Extract the (X, Y) coordinate from the center of the cell holding the provided text.  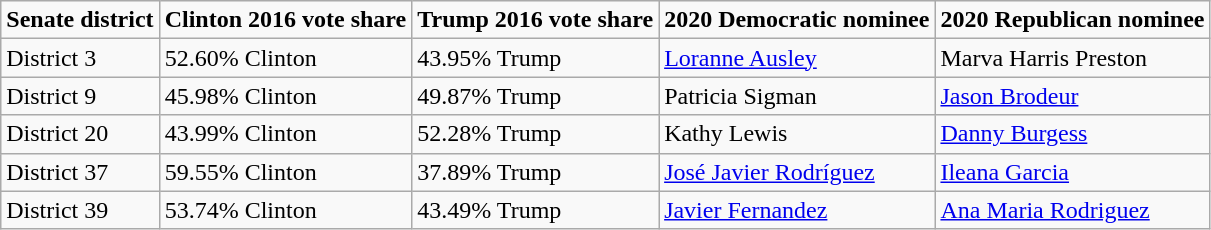
Jason Brodeur (1072, 96)
49.87% Trump (536, 96)
Marva Harris Preston (1072, 58)
Patricia Sigman (797, 96)
2020 Republican nominee (1072, 20)
Danny Burgess (1072, 134)
Ileana Garcia (1072, 172)
Kathy Lewis (797, 134)
43.95% Trump (536, 58)
District 39 (80, 210)
52.60% Clinton (286, 58)
Senate district (80, 20)
52.28% Trump (536, 134)
59.55% Clinton (286, 172)
43.99% Clinton (286, 134)
Loranne Ausley (797, 58)
45.98% Clinton (286, 96)
Trump 2016 vote share (536, 20)
53.74% Clinton (286, 210)
43.49% Trump (536, 210)
2020 Democratic nominee (797, 20)
District 9 (80, 96)
José Javier Rodríguez (797, 172)
Javier Fernandez (797, 210)
District 3 (80, 58)
37.89% Trump (536, 172)
District 20 (80, 134)
District 37 (80, 172)
Clinton 2016 vote share (286, 20)
Ana Maria Rodriguez (1072, 210)
